Identify which cell holds the provided text, then report its (X, Y) central coordinate. 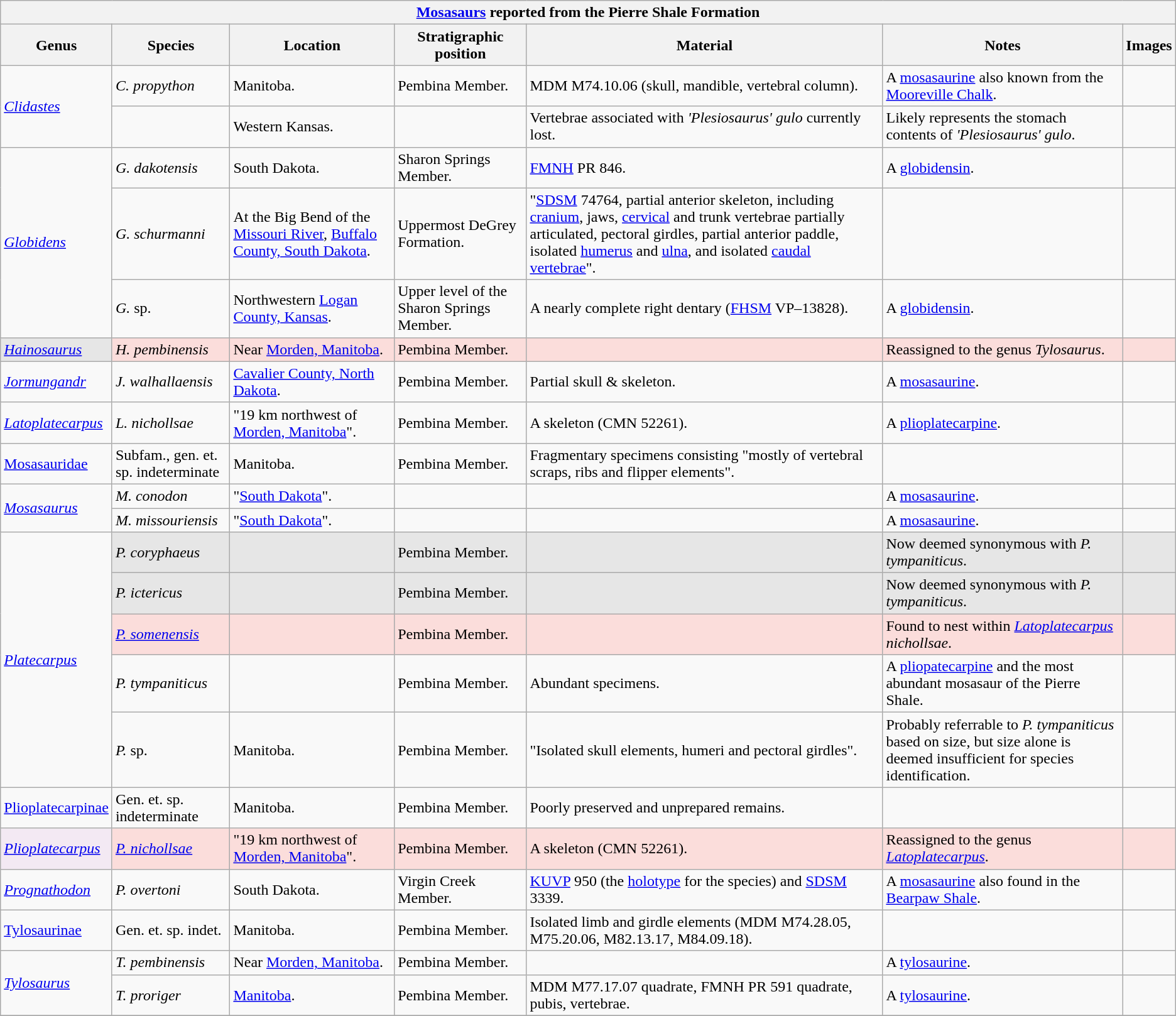
Western Kansas. (312, 127)
Genus (57, 45)
Sharon Springs Member. (460, 167)
A pliopatecarpine and the most abundant mosasaur of the Pierre Shale. (1003, 684)
FMNH PR 846. (705, 167)
Location (312, 45)
Abundant specimens. (705, 684)
Tylosaurinae (57, 930)
Subfam., gen. et. sp. indeterminate (171, 464)
Fragmentary specimens consisting "mostly of vertebral scraps, ribs and flipper elements". (705, 464)
Gen. et. sp. indet. (171, 930)
Notes (1003, 45)
Jormungandr (57, 382)
G. schurmanni (171, 234)
Uppermost DeGrey Formation. (460, 234)
MDM M77.17.07 quadrate, FMNH PR 591 quadrate, pubis, vertebrae. (705, 995)
KUVP 950 (the holotype for the species) and SDSM 3339. (705, 890)
Stratigraphic position (460, 45)
Virgin Creek Member. (460, 890)
Likely represents the stomach contents of 'Plesiosaurus' gulo. (1003, 127)
Mosasaurs reported from the Pierre Shale Formation (588, 13)
Hainosaurus (57, 349)
P. sp. (171, 750)
G. dakotensis (171, 167)
Probably referrable to P. tympaniticus based on size, but size alone is deemed insufficient for species identification. (1003, 750)
C. propython (171, 85)
T. pembinensis (171, 963)
P. ictericus (171, 593)
Material (705, 45)
Mosasauridae (57, 464)
P. tympaniticus (171, 684)
A nearly complete right dentary (FHSM VP–13828). (705, 309)
J. walhallaensis (171, 382)
Reassigned to the genus Tylosaurus. (1003, 349)
Northwestern Logan County, Kansas. (312, 309)
Species (171, 45)
Latoplatecarpus (57, 422)
Tylosaurus (57, 983)
Plioplatecarpus (57, 848)
Platecarpus (57, 660)
P. overtoni (171, 890)
M. missouriensis (171, 520)
Clidastes (57, 106)
At the Big Bend of the Missouri River, Buffalo County, South Dakota. (312, 234)
Found to nest within Latoplatecarpus nichollsae. (1003, 635)
Upper level of the Sharon Springs Member. (460, 309)
Poorly preserved and unprepared remains. (705, 808)
H. pembinensis (171, 349)
Reassigned to the genus Latoplatecarpus. (1003, 848)
Isolated limb and girdle elements (MDM M74.28.05, M75.20.06, M82.13.17, M84.09.18). (705, 930)
Vertebrae associated with 'Plesiosaurus' gulo currently lost. (705, 127)
L. nichollsae (171, 422)
Images (1149, 45)
Gen. et. sp. indeterminate (171, 808)
P. somenensis (171, 635)
Partial skull & skeleton. (705, 382)
Plioplatecarpinae (57, 808)
Cavalier County, North Dakota. (312, 382)
Mosasaurus (57, 508)
A mosasaurine also found in the Bearpaw Shale. (1003, 890)
P. coryphaeus (171, 553)
A mosasaurine also known from the Mooreville Chalk. (1003, 85)
T. proriger (171, 995)
P. nichollsae (171, 848)
A plioplatecarpine. (1003, 422)
Prognathodon (57, 890)
"Isolated skull elements, humeri and pectoral girdles". (705, 750)
M. conodon (171, 496)
G. sp. (171, 309)
MDM M74.10.06 (skull, mandible, vertebral column). (705, 85)
Globidens (57, 243)
